Extract the (x, y) coordinate from the center of the cell holding the provided text.  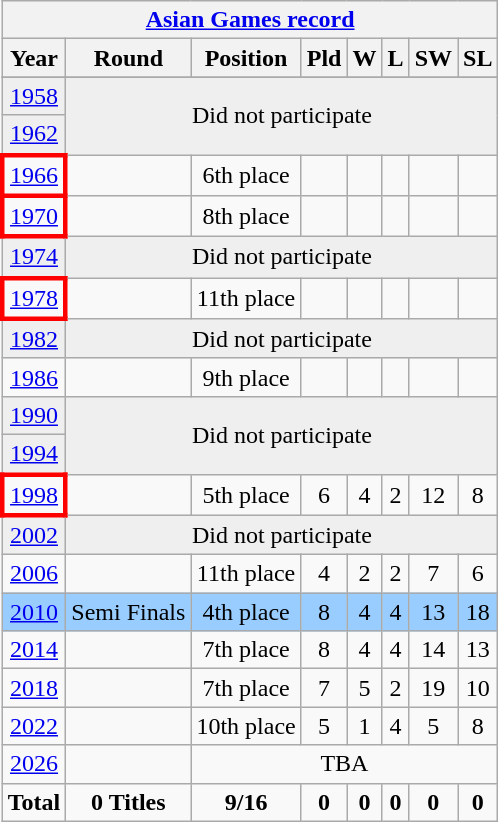
W (364, 58)
Total (34, 802)
10 (478, 688)
18 (478, 612)
1970 (34, 216)
1990 (34, 415)
TBA (344, 764)
Round (128, 58)
1986 (34, 377)
5th place (246, 494)
1966 (34, 174)
14 (433, 650)
1978 (34, 298)
4th place (246, 612)
2014 (34, 650)
SL (478, 58)
19 (433, 688)
Position (246, 58)
1958 (34, 96)
2010 (34, 612)
0 Titles (128, 802)
1994 (34, 454)
9th place (246, 377)
2022 (34, 726)
8th place (246, 216)
Year (34, 58)
1 (364, 726)
Semi Finals (128, 612)
L (396, 58)
1982 (34, 339)
2018 (34, 688)
Pld (324, 58)
1998 (34, 494)
Asian Games record (250, 20)
2006 (34, 574)
2002 (34, 535)
12 (433, 494)
6th place (246, 174)
1962 (34, 135)
2026 (34, 764)
SW (433, 58)
9/16 (246, 802)
10th place (246, 726)
1974 (34, 258)
